Return (x, y) of the center of cell containing provided text 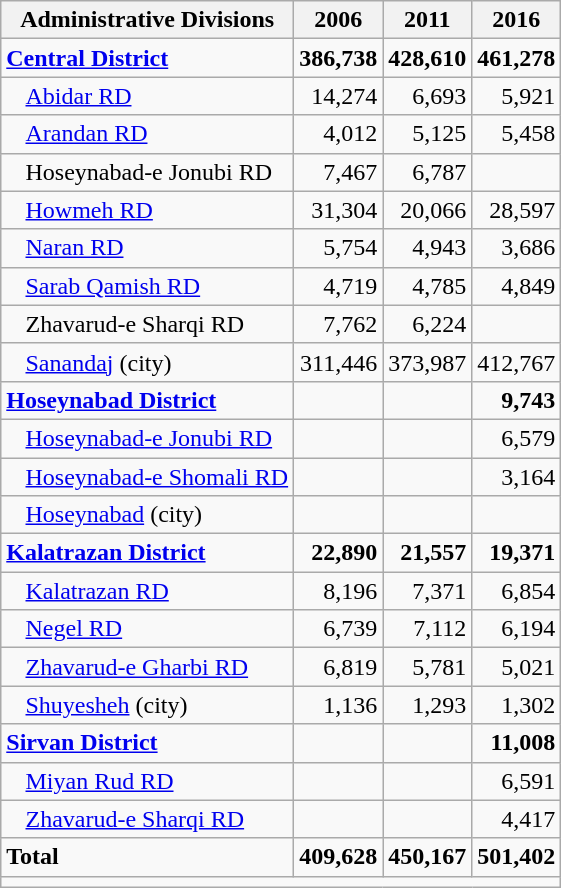
2016 (516, 20)
3,164 (516, 477)
3,686 (516, 248)
386,738 (338, 58)
6,591 (516, 781)
4,849 (516, 286)
6,819 (338, 667)
7,112 (428, 629)
7,467 (338, 172)
Howmeh RD (148, 210)
Arandan RD (148, 134)
14,274 (338, 96)
11,008 (516, 743)
Kalatrazan District (148, 553)
21,557 (428, 553)
8,196 (338, 591)
428,610 (428, 58)
311,446 (338, 362)
461,278 (516, 58)
Miyan Rud RD (148, 781)
6,194 (516, 629)
Sirvan District (148, 743)
22,890 (338, 553)
9,743 (516, 400)
6,854 (516, 591)
1,293 (428, 705)
Hoseynabad District (148, 400)
5,781 (428, 667)
373,987 (428, 362)
Negel RD (148, 629)
6,693 (428, 96)
4,417 (516, 819)
4,012 (338, 134)
Sarab Qamish RD (148, 286)
28,597 (516, 210)
7,371 (428, 591)
6,787 (428, 172)
1,136 (338, 705)
450,167 (428, 857)
5,921 (516, 96)
Abidar RD (148, 96)
19,371 (516, 553)
5,754 (338, 248)
409,628 (338, 857)
6,579 (516, 438)
2006 (338, 20)
6,739 (338, 629)
2011 (428, 20)
Total (148, 857)
Sanandaj (city) (148, 362)
412,767 (516, 362)
31,304 (338, 210)
1,302 (516, 705)
4,719 (338, 286)
7,762 (338, 324)
5,125 (428, 134)
Zhavarud-e Gharbi RD (148, 667)
4,943 (428, 248)
5,021 (516, 667)
6,224 (428, 324)
Central District (148, 58)
Hoseynabad-e Shomali RD (148, 477)
Hoseynabad (city) (148, 515)
Shuyesheh (city) (148, 705)
Kalatrazan RD (148, 591)
5,458 (516, 134)
4,785 (428, 286)
Administrative Divisions (148, 20)
Naran RD (148, 248)
501,402 (516, 857)
20,066 (428, 210)
